Determine the (X, Y) coordinate at the center of the cell enclosing the given text.  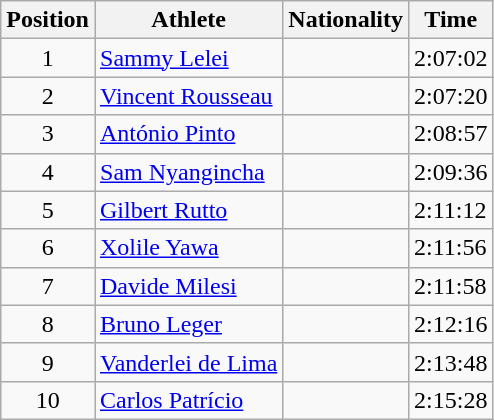
2:08:57 (451, 134)
2:07:20 (451, 96)
2:07:02 (451, 58)
Time (451, 20)
Nationality (346, 20)
António Pinto (188, 134)
2:11:56 (451, 248)
3 (48, 134)
Position (48, 20)
2:12:16 (451, 324)
2 (48, 96)
7 (48, 286)
5 (48, 210)
2:13:48 (451, 362)
Sam Nyangincha (188, 172)
Sammy Lelei (188, 58)
Gilbert Rutto (188, 210)
Athlete (188, 20)
1 (48, 58)
6 (48, 248)
2:11:58 (451, 286)
9 (48, 362)
Vanderlei de Lima (188, 362)
Davide Milesi (188, 286)
2:11:12 (451, 210)
Xolile Yawa (188, 248)
10 (48, 400)
2:09:36 (451, 172)
Bruno Leger (188, 324)
2:15:28 (451, 400)
Vincent Rousseau (188, 96)
8 (48, 324)
4 (48, 172)
Carlos Patrício (188, 400)
